From the cell containing the given text, extract its center point as [X, Y] coordinate. 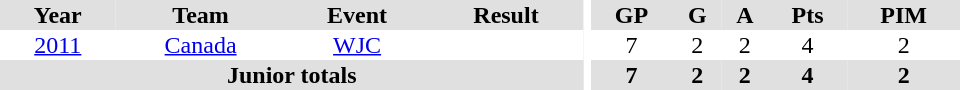
Team [201, 15]
Year [58, 15]
Event [358, 15]
A [745, 15]
Pts [808, 15]
2011 [58, 45]
Canada [201, 45]
Junior totals [292, 75]
WJC [358, 45]
Result [506, 15]
PIM [904, 15]
GP [631, 15]
G [698, 15]
